Capture the cell that displays the provided text and extract its [x, y] central coordinate. 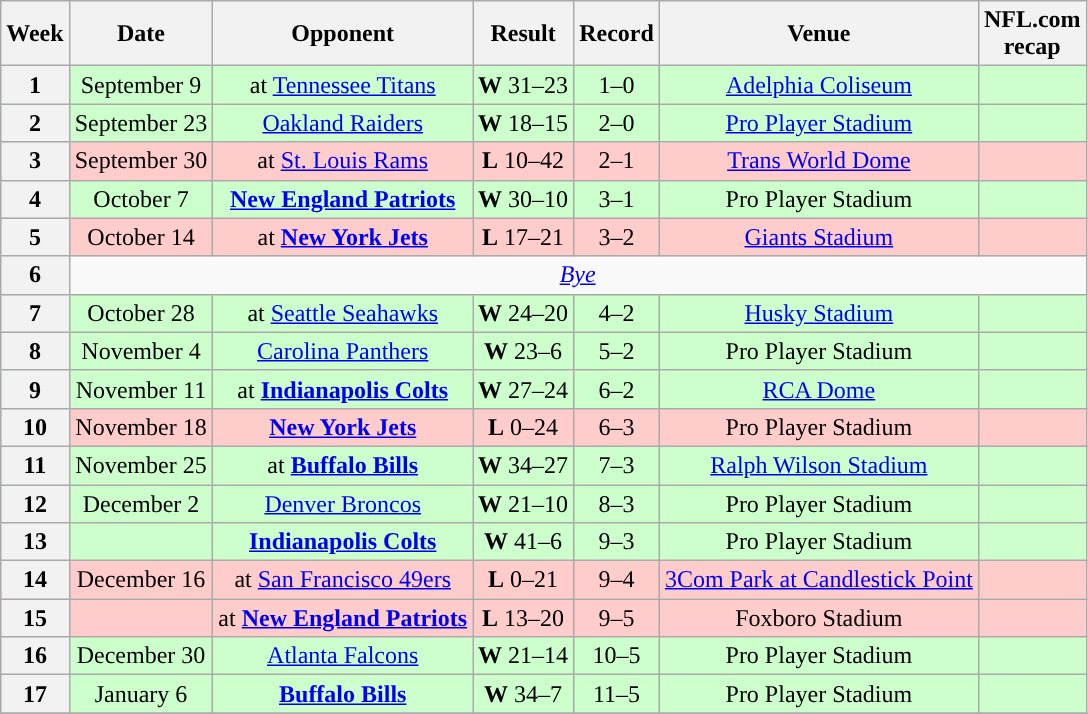
4–2 [617, 313]
November 4 [141, 351]
September 23 [141, 123]
3 [35, 161]
December 16 [141, 580]
September 30 [141, 161]
13 [35, 542]
at San Francisco 49ers [343, 580]
Adelphia Coliseum [818, 85]
12 [35, 503]
Carolina Panthers [343, 351]
Date [141, 34]
10 [35, 427]
W 18–15 [524, 123]
September 9 [141, 85]
3Com Park at Candlestick Point [818, 580]
2 [35, 123]
10–5 [617, 656]
NFL.comrecap [1032, 34]
Venue [818, 34]
2–0 [617, 123]
October 14 [141, 237]
New England Patriots [343, 199]
Husky Stadium [818, 313]
December 30 [141, 656]
15 [35, 618]
8 [35, 351]
9 [35, 389]
Indianapolis Colts [343, 542]
October 7 [141, 199]
Denver Broncos [343, 503]
at Indianapolis Colts [343, 389]
9–5 [617, 618]
Giants Stadium [818, 237]
W 24–20 [524, 313]
1 [35, 85]
RCA Dome [818, 389]
November 25 [141, 465]
January 6 [141, 694]
4 [35, 199]
Trans World Dome [818, 161]
at Tennessee Titans [343, 85]
Opponent [343, 34]
L 0–21 [524, 580]
Bye [578, 275]
at St. Louis Rams [343, 161]
9–4 [617, 580]
at New England Patriots [343, 618]
W 30–10 [524, 199]
L 17–21 [524, 237]
7–3 [617, 465]
5–2 [617, 351]
December 2 [141, 503]
at Buffalo Bills [343, 465]
Foxboro Stadium [818, 618]
8–3 [617, 503]
9–3 [617, 542]
W 27–24 [524, 389]
17 [35, 694]
at New York Jets [343, 237]
6 [35, 275]
1–0 [617, 85]
Week [35, 34]
3–2 [617, 237]
5 [35, 237]
Atlanta Falcons [343, 656]
Result [524, 34]
November 11 [141, 389]
W 34–7 [524, 694]
W 31–23 [524, 85]
Ralph Wilson Stadium [818, 465]
W 21–10 [524, 503]
6–2 [617, 389]
14 [35, 580]
6–3 [617, 427]
October 28 [141, 313]
16 [35, 656]
W 41–6 [524, 542]
W 34–27 [524, 465]
New York Jets [343, 427]
11 [35, 465]
Buffalo Bills [343, 694]
Record [617, 34]
L 0–24 [524, 427]
at Seattle Seahawks [343, 313]
3–1 [617, 199]
November 18 [141, 427]
W 23–6 [524, 351]
2–1 [617, 161]
7 [35, 313]
Oakland Raiders [343, 123]
L 13–20 [524, 618]
W 21–14 [524, 656]
L 10–42 [524, 161]
11–5 [617, 694]
